Scan for the cell matching the given text and deliver its [x, y] coordinate at center. 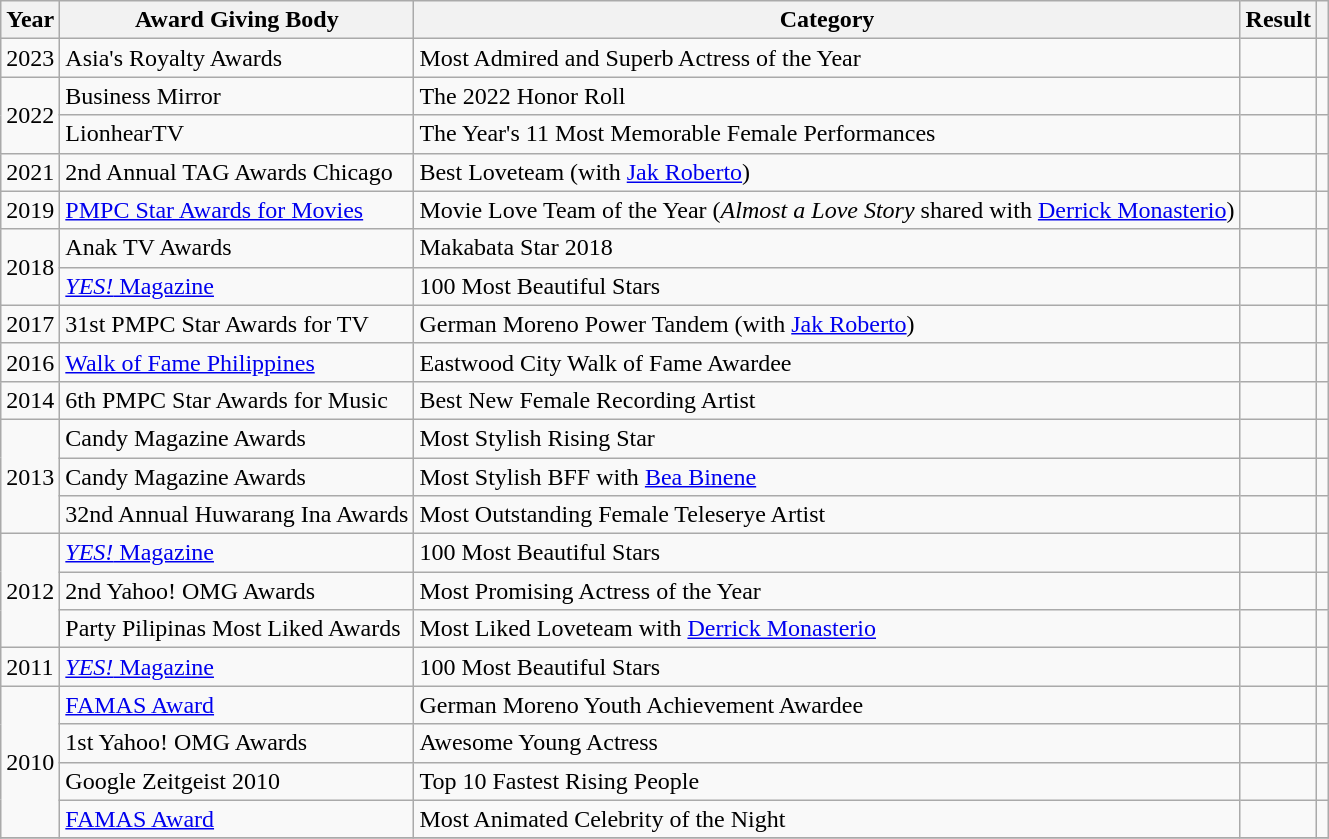
Walk of Fame Philippines [237, 362]
Most Promising Actress of the Year [827, 591]
32nd Annual Huwarang Ina Awards [237, 515]
Google Zeitgeist 2010 [237, 781]
Movie Love Team of the Year (Almost a Love Story shared with Derrick Monasterio) [827, 210]
Most Stylish Rising Star [827, 438]
2016 [30, 362]
2023 [30, 58]
Party Pilipinas Most Liked Awards [237, 629]
1st Yahoo! OMG Awards [237, 743]
Top 10 Fastest Rising People [827, 781]
2019 [30, 210]
Result [1278, 20]
Awesome Young Actress [827, 743]
LionhearTV [237, 134]
2022 [30, 115]
Best New Female Recording Artist [827, 400]
Makabata Star 2018 [827, 248]
Year [30, 20]
Award Giving Body [237, 20]
2nd Annual TAG Awards Chicago [237, 172]
The 2022 Honor Roll [827, 96]
Best Loveteam (with Jak Roberto) [827, 172]
Business Mirror [237, 96]
PMPC Star Awards for Movies [237, 210]
2010 [30, 762]
The Year's 11 Most Memorable Female Performances [827, 134]
2021 [30, 172]
2011 [30, 667]
2013 [30, 476]
Most Stylish BFF with Bea Binene [827, 477]
2018 [30, 267]
Most Admired and Superb Actress of the Year [827, 58]
2017 [30, 324]
Asia's Royalty Awards [237, 58]
2014 [30, 400]
Most Liked Loveteam with Derrick Monasterio [827, 629]
Category [827, 20]
German Moreno Youth Achievement Awardee [827, 705]
2nd Yahoo! OMG Awards [237, 591]
Most Outstanding Female Teleserye Artist [827, 515]
German Moreno Power Tandem (with Jak Roberto) [827, 324]
2012 [30, 591]
Anak TV Awards [237, 248]
6th PMPC Star Awards for Music [237, 400]
Most Animated Celebrity of the Night [827, 819]
31st PMPC Star Awards for TV [237, 324]
Eastwood City Walk of Fame Awardee [827, 362]
